Find where the given text appears and provide that cell's center as [x, y] coordinate. 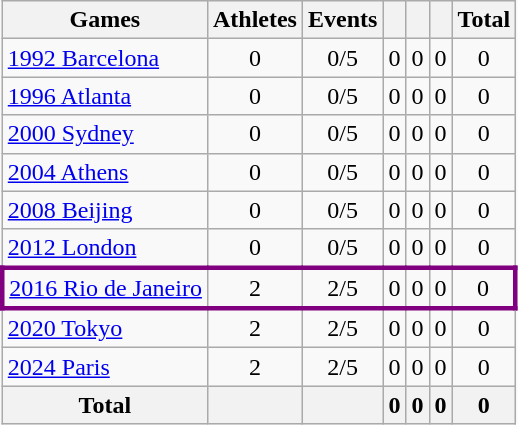
2020 Tokyo [104, 328]
1992 Barcelona [104, 58]
1996 Atlanta [104, 96]
Games [104, 20]
2024 Paris [104, 367]
2016 Rio de Janeiro [104, 288]
2000 Sydney [104, 134]
Athletes [254, 20]
2004 Athens [104, 172]
Events [342, 20]
2008 Beijing [104, 210]
2012 London [104, 248]
